Pinpoint the cell where the given text exists, returning its [x, y] midpoint coordinate. 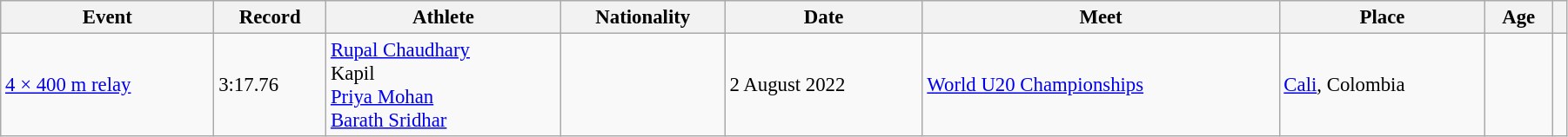
4 × 400 m relay [108, 85]
World U20 Championships [1101, 85]
Age [1519, 17]
Cali, Colombia [1382, 85]
Nationality [642, 17]
Event [108, 17]
3:17.76 [270, 85]
Athlete [444, 17]
Rupal ChaudharyKapilPriya MohanBarath Sridhar [444, 85]
Place [1382, 17]
Record [270, 17]
Meet [1101, 17]
2 August 2022 [823, 85]
Date [823, 17]
